Detect which cell encompasses the target text, then output its [x, y] center coordinate. 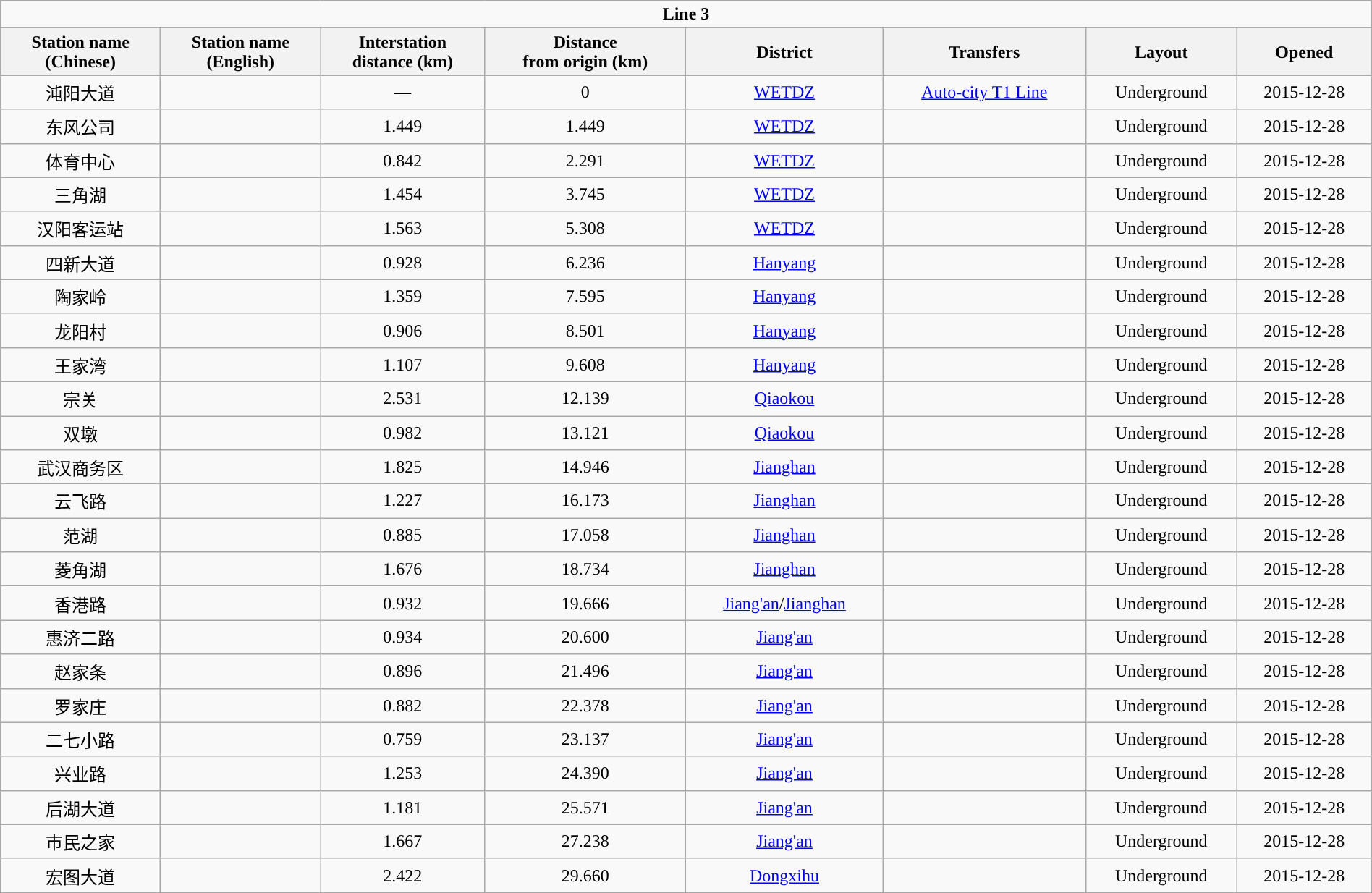
沌阳大道 [81, 93]
云飞路 [81, 501]
武汉商务区 [81, 467]
District [784, 52]
13.121 [585, 433]
罗家庄 [81, 705]
Opened [1304, 52]
0.934 [402, 637]
27.238 [585, 841]
兴业路 [81, 773]
2.291 [585, 161]
1.227 [402, 501]
Layout [1161, 52]
Jiang'an/Jianghan [784, 604]
24.390 [585, 773]
16.173 [585, 501]
22.378 [585, 705]
汉阳客运站 [81, 229]
龙阳村 [81, 330]
0.896 [402, 672]
0.906 [402, 330]
9.608 [585, 365]
0.882 [402, 705]
0.842 [402, 161]
宗关 [81, 398]
29.660 [585, 876]
赵家条 [81, 672]
3.745 [585, 194]
0.885 [402, 536]
5.308 [585, 229]
— [402, 93]
香港路 [81, 604]
Line 3 [686, 14]
1.667 [402, 841]
惠济二路 [81, 637]
19.666 [585, 604]
三角湖 [81, 194]
二七小路 [81, 740]
23.137 [585, 740]
后湖大道 [81, 808]
市民之家 [81, 841]
14.946 [585, 467]
12.139 [585, 398]
0.928 [402, 262]
1.454 [402, 194]
1.563 [402, 229]
1.676 [402, 569]
0.932 [402, 604]
Interstationdistance (km) [402, 52]
Distancefrom origin (km) [585, 52]
宏图大道 [81, 876]
陶家岭 [81, 297]
菱角湖 [81, 569]
8.501 [585, 330]
Station name(English) [240, 52]
21.496 [585, 672]
2.531 [402, 398]
1.825 [402, 467]
2.422 [402, 876]
王家湾 [81, 365]
东风公司 [81, 126]
18.734 [585, 569]
双墩 [81, 433]
1.107 [402, 365]
6.236 [585, 262]
25.571 [585, 808]
0.982 [402, 433]
体育中心 [81, 161]
1.359 [402, 297]
Dongxihu [784, 876]
1.181 [402, 808]
Auto-city T1 Line [984, 93]
17.058 [585, 536]
20.600 [585, 637]
四新大道 [81, 262]
0 [585, 93]
0.759 [402, 740]
7.595 [585, 297]
Transfers [984, 52]
范湖 [81, 536]
1.253 [402, 773]
Station name(Chinese) [81, 52]
